Find where the given text appears and provide that cell's center as (X, Y) coordinate. 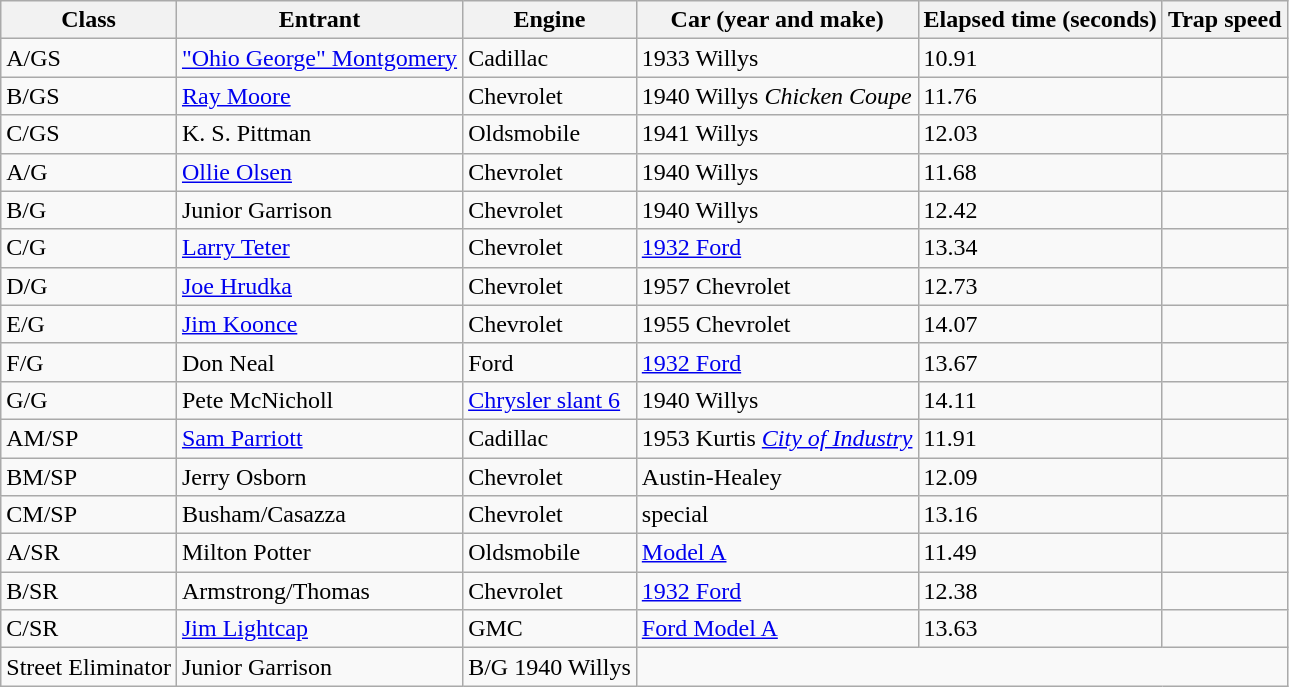
Ford (550, 362)
C/GS (89, 134)
1953 Kurtis City of Industry (777, 438)
A/GS (89, 58)
Jim Lightcap (319, 629)
13.63 (1040, 629)
K. S. Pittman (319, 134)
11.91 (1040, 438)
1957 Chevrolet (777, 286)
1955 Chevrolet (777, 324)
10.91 (1040, 58)
A/G (89, 172)
Engine (550, 20)
G/G (89, 400)
Ford Model A (777, 629)
14.11 (1040, 400)
12.73 (1040, 286)
11.68 (1040, 172)
Don Neal (319, 362)
Armstrong/Thomas (319, 591)
Model A (777, 553)
Trap speed (1224, 20)
Austin-Healey (777, 477)
Elapsed time (seconds) (1040, 20)
1933 Willys (777, 58)
13.16 (1040, 515)
13.34 (1040, 248)
B/G 1940 Willys (550, 667)
11.49 (1040, 553)
B/GS (89, 96)
12.09 (1040, 477)
D/G (89, 286)
B/G (89, 210)
E/G (89, 324)
11.76 (1040, 96)
Jim Koonce (319, 324)
Sam Parriott (319, 438)
Jerry Osborn (319, 477)
12.42 (1040, 210)
Ollie Olsen (319, 172)
Milton Potter (319, 553)
A/SR (89, 553)
Street Eliminator (89, 667)
Car (year and make) (777, 20)
C/G (89, 248)
special (777, 515)
B/SR (89, 591)
Joe Hrudka (319, 286)
C/SR (89, 629)
Busham/Casazza (319, 515)
12.38 (1040, 591)
F/G (89, 362)
Larry Teter (319, 248)
Chrysler slant 6 (550, 400)
13.67 (1040, 362)
BM/SP (89, 477)
Entrant (319, 20)
1941 Willys (777, 134)
AM/SP (89, 438)
CM/SP (89, 515)
12.03 (1040, 134)
1940 Willys Chicken Coupe (777, 96)
Pete McNicholl (319, 400)
GMC (550, 629)
Class (89, 20)
14.07 (1040, 324)
Ray Moore (319, 96)
"Ohio George" Montgomery (319, 58)
